Detect which cell encompasses the target text, then output its [x, y] center coordinate. 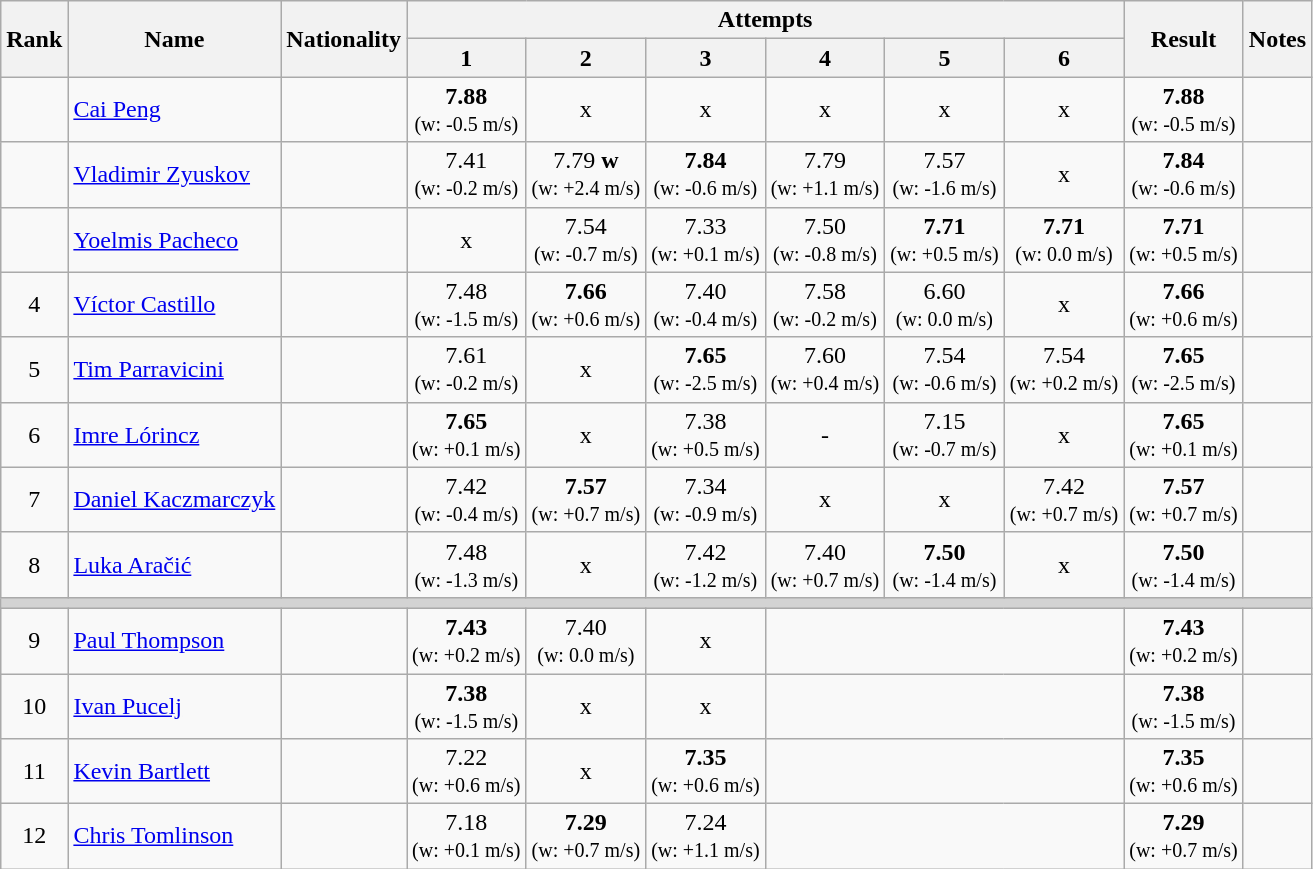
Ivan Pucelj [174, 706]
7.42(w: -1.2 m/s) [706, 564]
7.35(w: +0.6 m/s) [706, 772]
3 [706, 58]
7.54(w: -0.7 m/s) [586, 240]
Kevin Bartlett [174, 772]
7.54(w: +0.2 m/s) [1064, 370]
Daniel Kaczmarczyk [174, 500]
2 [586, 58]
Attempts [766, 20]
7.33(w: +0.1 m/s) [706, 240]
7.29 (w: +0.7 m/s) [1184, 836]
7.42(w: -0.4 m/s) [467, 500]
7.24(w: +1.1 m/s) [706, 836]
8 [34, 564]
Paul Thompson [174, 640]
Yoelmis Pacheco [174, 240]
7.79 w (w: +2.4 m/s) [586, 174]
7.57 (w: +0.7 m/s) [1184, 500]
7.38 (w: -1.5 m/s) [1184, 706]
7.50 (w: -1.4 m/s) [1184, 564]
Chris Tomlinson [174, 836]
Result [1184, 39]
7.40(w: +0.7 m/s) [825, 564]
7 [34, 500]
7.42(w: +0.7 m/s) [1064, 500]
7.57(w: -1.6 m/s) [945, 174]
7.41(w: -0.2 m/s) [467, 174]
1 [467, 58]
7.35 (w: +0.6 m/s) [1184, 772]
7.22(w: +0.6 m/s) [467, 772]
Imre Lórincz [174, 434]
7.65 (w: +0.1 m/s) [1184, 434]
12 [34, 836]
Víctor Castillo [174, 304]
7.54(w: -0.6 m/s) [945, 370]
Rank [34, 39]
10 [34, 706]
9 [34, 640]
7.60(w: +0.4 m/s) [825, 370]
7.71(w: +0.5 m/s) [945, 240]
7.43 (w: +0.2 m/s) [1184, 640]
Nationality [344, 39]
7.50(w: -0.8 m/s) [825, 240]
Luka Aračić [174, 564]
7.40(w: -0.4 m/s) [706, 304]
11 [34, 772]
7.66(w: +0.6 m/s) [586, 304]
7.66 (w: +0.6 m/s) [1184, 304]
7.50(w: -1.4 m/s) [945, 564]
7.84(w: -0.6 m/s) [706, 174]
7.57(w: +0.7 m/s) [586, 500]
7.61(w: -0.2 m/s) [467, 370]
6.60(w: 0.0 m/s) [945, 304]
Notes [1277, 39]
7.43(w: +0.2 m/s) [467, 640]
7.79(w: +1.1 m/s) [825, 174]
7.15(w: -0.7 m/s) [945, 434]
7.38(w: -1.5 m/s) [467, 706]
7.84 (w: -0.6 m/s) [1184, 174]
7.29(w: +0.7 m/s) [586, 836]
7.65(w: +0.1 m/s) [467, 434]
7.38(w: +0.5 m/s) [706, 434]
7.71(w: 0.0 m/s) [1064, 240]
Cai Peng [174, 110]
Name [174, 39]
7.71 (w: +0.5 m/s) [1184, 240]
7.48(w: -1.5 m/s) [467, 304]
7.65(w: -2.5 m/s) [706, 370]
7.88(w: -0.5 m/s) [467, 110]
7.18(w: +0.1 m/s) [467, 836]
7.65 (w: -2.5 m/s) [1184, 370]
7.34(w: -0.9 m/s) [706, 500]
Tim Parravicini [174, 370]
7.48(w: -1.3 m/s) [467, 564]
7.58(w: -0.2 m/s) [825, 304]
Vladimir Zyuskov [174, 174]
- [825, 434]
7.40(w: 0.0 m/s) [586, 640]
7.88 (w: -0.5 m/s) [1184, 110]
